Search for the cell housing the specified text and yield its [x, y] center coordinate. 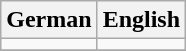
German [49, 20]
English [141, 20]
